Detect which cell encompasses the target text, then output its (X, Y) center coordinate. 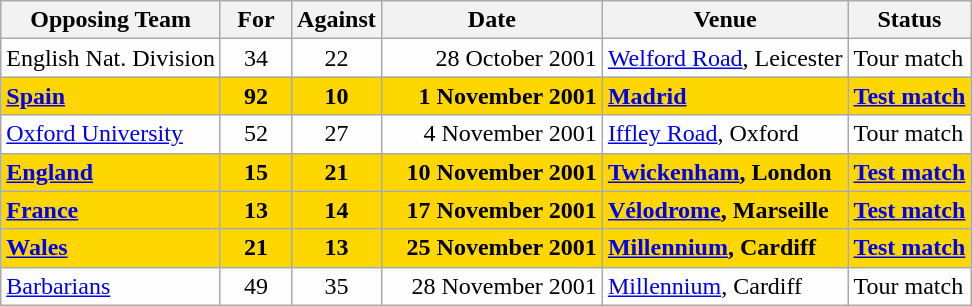
35 (337, 286)
Date (492, 20)
49 (256, 286)
Barbarians (111, 286)
34 (256, 58)
28 October 2001 (492, 58)
1 November 2001 (492, 96)
Opposing Team (111, 20)
15 (256, 172)
25 November 2001 (492, 248)
10 November 2001 (492, 172)
For (256, 20)
92 (256, 96)
28 November 2001 (492, 286)
Vélodrome, Marseille (725, 210)
22 (337, 58)
Against (337, 20)
17 November 2001 (492, 210)
Iffley Road, Oxford (725, 134)
10 (337, 96)
English Nat. Division (111, 58)
Madrid (725, 96)
4 November 2001 (492, 134)
Oxford University (111, 134)
England (111, 172)
27 (337, 134)
Twickenham, London (725, 172)
Spain (111, 96)
Status (910, 20)
France (111, 210)
Wales (111, 248)
Venue (725, 20)
14 (337, 210)
52 (256, 134)
Welford Road, Leicester (725, 58)
